Detect which cell encompasses the target text, then output its (x, y) center coordinate. 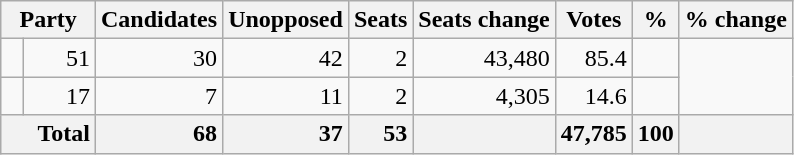
43,480 (484, 58)
% change (736, 20)
100 (656, 134)
37 (286, 134)
17 (59, 96)
Votes (594, 20)
42 (286, 58)
4,305 (484, 96)
11 (286, 96)
Total (48, 134)
51 (59, 58)
Unopposed (286, 20)
47,785 (594, 134)
14.6 (594, 96)
Seats change (484, 20)
Seats (380, 20)
85.4 (594, 58)
53 (380, 134)
% (656, 20)
68 (160, 134)
Candidates (160, 20)
7 (160, 96)
Party (48, 20)
30 (160, 58)
